Provide the (X, Y) coordinate of the cell's center where the given text is located.  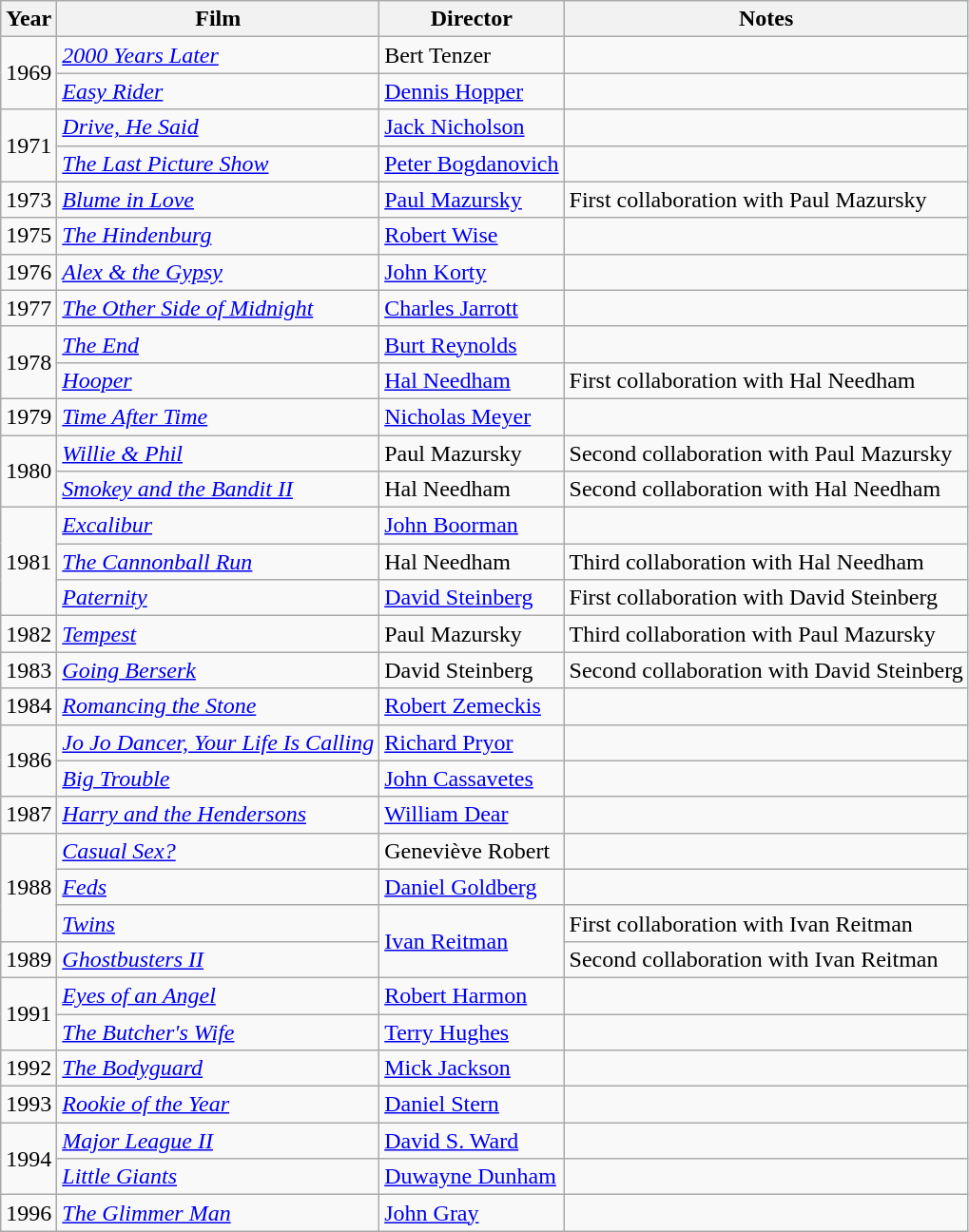
1989 (29, 959)
Burt Reynolds (472, 344)
1979 (29, 416)
1988 (29, 887)
Terry Hughes (472, 1031)
Rookie of the Year (219, 1105)
Nicholas Meyer (472, 416)
Twins (219, 923)
The Hindenburg (219, 236)
John Boorman (472, 526)
Jack Nicholson (472, 127)
Ivan Reitman (472, 941)
Alex & the Gypsy (219, 272)
Daniel Stern (472, 1105)
First collaboration with Paul Mazursky (766, 200)
Third collaboration with Hal Needham (766, 562)
The End (219, 344)
1981 (29, 562)
Jo Jo Dancer, Your Life Is Calling (219, 742)
1983 (29, 670)
Hooper (219, 380)
Feds (219, 887)
William Dear (472, 815)
Geneviève Robert (472, 851)
The Butcher's Wife (219, 1031)
Easy Rider (219, 91)
The Cannonball Run (219, 562)
Eyes of an Angel (219, 995)
Excalibur (219, 526)
Willie & Phil (219, 453)
1993 (29, 1105)
Robert Wise (472, 236)
Paternity (219, 598)
David S. Ward (472, 1141)
First collaboration with Ivan Reitman (766, 923)
1977 (29, 308)
1976 (29, 272)
Director (472, 19)
Harry and the Hendersons (219, 815)
Robert Zemeckis (472, 706)
The Bodyguard (219, 1068)
Tempest (219, 634)
2000 Years Later (219, 55)
1982 (29, 634)
1994 (29, 1159)
John Cassavetes (472, 779)
Year (29, 19)
Big Trouble (219, 779)
1971 (29, 145)
First collaboration with Hal Needham (766, 380)
Richard Pryor (472, 742)
1980 (29, 472)
1984 (29, 706)
1975 (29, 236)
1996 (29, 1213)
Third collaboration with Paul Mazursky (766, 634)
1978 (29, 362)
Romancing the Stone (219, 706)
Daniel Goldberg (472, 887)
1973 (29, 200)
1991 (29, 1013)
1986 (29, 760)
Drive, He Said (219, 127)
Smokey and the Bandit II (219, 490)
Duwayne Dunham (472, 1177)
Notes (766, 19)
Peter Bogdanovich (472, 164)
Blume in Love (219, 200)
Robert Harmon (472, 995)
Dennis Hopper (472, 91)
1992 (29, 1068)
Major League II (219, 1141)
Bert Tenzer (472, 55)
The Other Side of Midnight (219, 308)
Second collaboration with Hal Needham (766, 490)
Charles Jarrott (472, 308)
Mick Jackson (472, 1068)
The Glimmer Man (219, 1213)
Time After Time (219, 416)
John Gray (472, 1213)
First collaboration with David Steinberg (766, 598)
1987 (29, 815)
Second collaboration with Ivan Reitman (766, 959)
Little Giants (219, 1177)
Second collaboration with David Steinberg (766, 670)
The Last Picture Show (219, 164)
Going Berserk (219, 670)
Casual Sex? (219, 851)
Second collaboration with Paul Mazursky (766, 453)
Ghostbusters II (219, 959)
Film (219, 19)
John Korty (472, 272)
1969 (29, 73)
